Extract the (x, y) coordinate from the center of the cell holding the provided text.  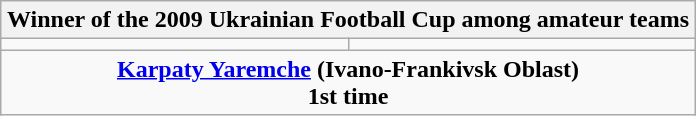
Karpaty Yaremche (Ivano-Frankivsk Oblast)1st time (348, 82)
Winner of the 2009 Ukrainian Football Cup among amateur teams (348, 20)
